For the text-containing cell, return its midpoint in (X, Y) coordinate format. 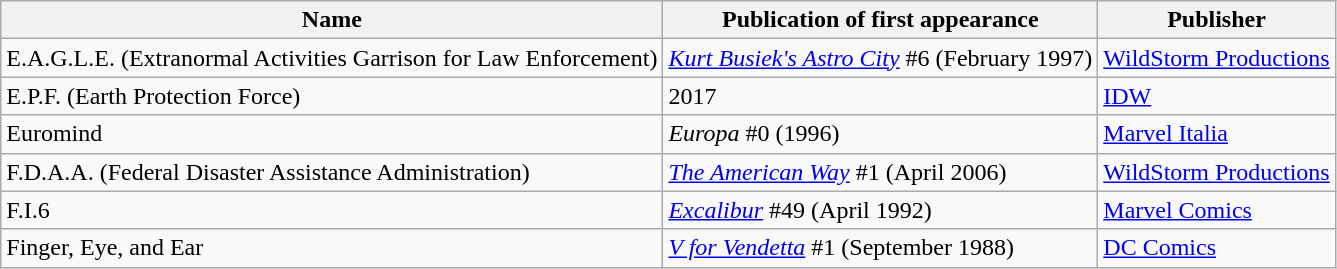
E.A.G.L.E. (Extranormal Activities Garrison for Law Enforcement) (332, 58)
Name (332, 20)
Euromind (332, 134)
Finger, Eye, and Ear (332, 248)
F.I.6 (332, 210)
Excalibur #49 (April 1992) (880, 210)
Marvel Comics (1216, 210)
2017 (880, 96)
Marvel Italia (1216, 134)
E.P.F. (Earth Protection Force) (332, 96)
The American Way #1 (April 2006) (880, 172)
F.D.A.A. (Federal Disaster Assistance Administration) (332, 172)
DC Comics (1216, 248)
IDW (1216, 96)
Europa #0 (1996) (880, 134)
Publication of first appearance (880, 20)
Publisher (1216, 20)
V for Vendetta #1 (September 1988) (880, 248)
Kurt Busiek's Astro City #6 (February 1997) (880, 58)
